Return the (X, Y) coordinate for the center point of the cell that contains the specified text.  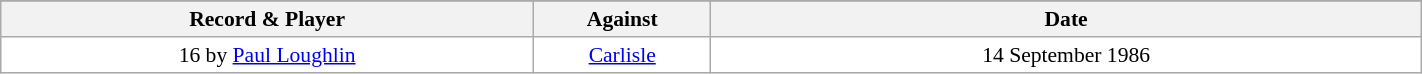
16 by Paul Loughlin (268, 55)
14 September 1986 (1066, 55)
Record & Player (268, 19)
Carlisle (622, 55)
Against (622, 19)
Date (1066, 19)
